Determine the (x, y) coordinate at the center of the cell enclosing the given text.  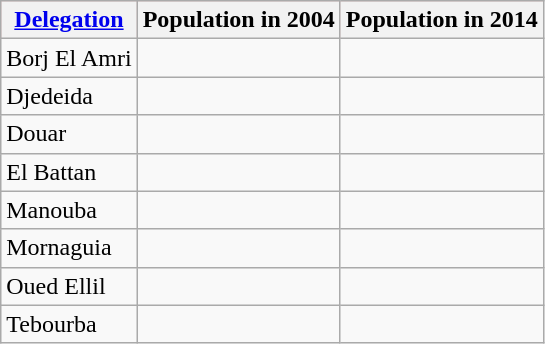
Manouba (69, 210)
Mornaguia (69, 248)
Population in 2004 (238, 20)
Tebourba (69, 324)
Delegation (69, 20)
El Battan (69, 172)
Douar (69, 134)
Oued Ellil (69, 286)
Borj El Amri (69, 58)
Population in 2014 (442, 20)
Djedeida (69, 96)
